Identify which cell holds the provided text, then report its (X, Y) central coordinate. 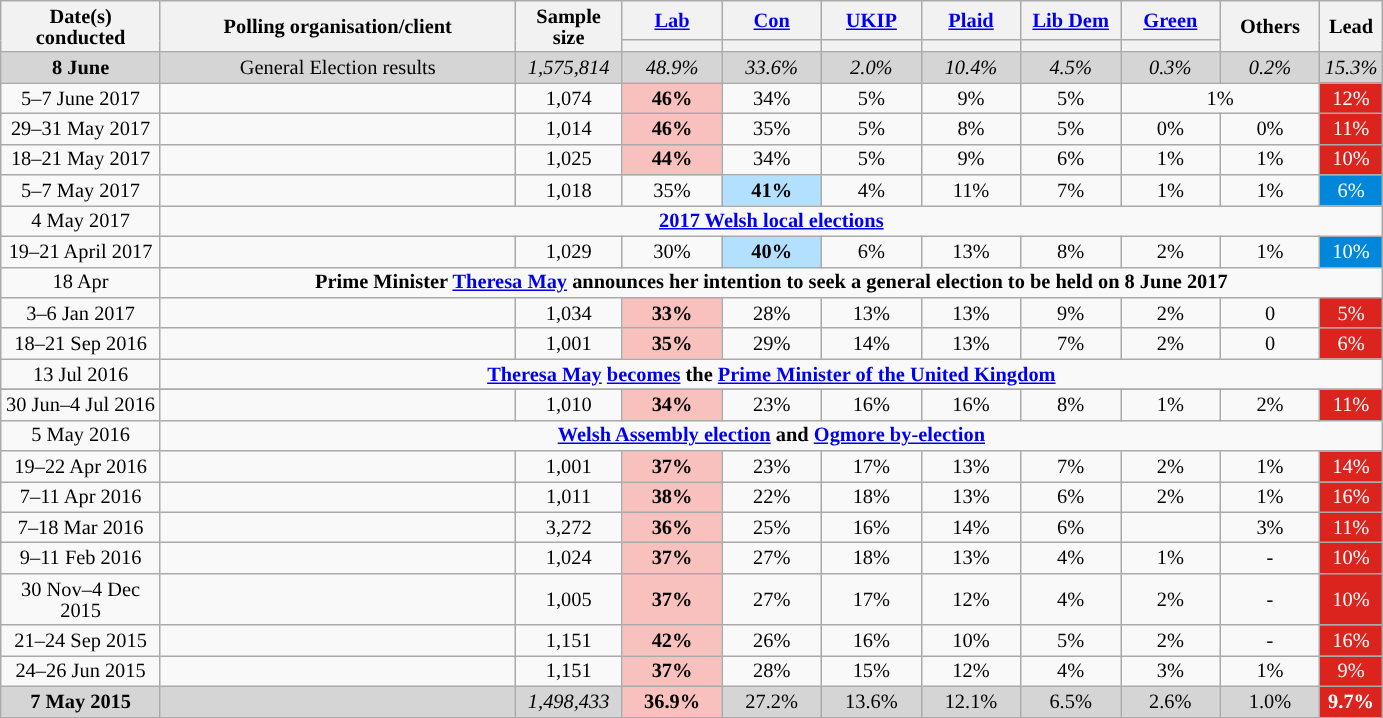
8 June (81, 68)
18–21 Sep 2016 (81, 344)
1,010 (568, 404)
40% (772, 252)
3,272 (568, 528)
44% (672, 160)
4.5% (1071, 68)
29–31 May 2017 (81, 128)
UKIP (872, 20)
36% (672, 528)
1,005 (568, 599)
Lead (1351, 26)
48.9% (672, 68)
25% (772, 528)
Polling organisation/client (338, 26)
Others (1270, 26)
9–11 Feb 2016 (81, 558)
7 May 2015 (81, 702)
9.7% (1351, 702)
19–21 April 2017 (81, 252)
General Election results (338, 68)
21–24 Sep 2015 (81, 640)
6.5% (1071, 702)
38% (672, 496)
2.0% (872, 68)
5–7 May 2017 (81, 190)
7–11 Apr 2016 (81, 496)
36.9% (672, 702)
1,014 (568, 128)
1,498,433 (568, 702)
24–26 Jun 2015 (81, 670)
30% (672, 252)
33.6% (772, 68)
5–7 June 2017 (81, 98)
33% (672, 312)
Welsh Assembly election and Ogmore by-election (771, 436)
18 Apr (81, 282)
0.3% (1170, 68)
Date(s)conducted (81, 26)
26% (772, 640)
2017 Welsh local elections (771, 220)
30 Nov–4 Dec 2015 (81, 599)
1,074 (568, 98)
13 Jul 2016 (81, 374)
Prime Minister Theresa May announces her intention to seek a general election to be held on 8 June 2017 (771, 282)
Con (772, 20)
2.6% (1170, 702)
29% (772, 344)
Green (1170, 20)
30 Jun–4 Jul 2016 (81, 404)
15.3% (1351, 68)
1,034 (568, 312)
1.0% (1270, 702)
18–21 May 2017 (81, 160)
1,024 (568, 558)
19–22 Apr 2016 (81, 466)
1,011 (568, 496)
7–18 Mar 2016 (81, 528)
Lab (672, 20)
41% (772, 190)
42% (672, 640)
4 May 2017 (81, 220)
27.2% (772, 702)
Lib Dem (1071, 20)
Sample size (568, 26)
5 May 2016 (81, 436)
Theresa May becomes the Prime Minister of the United Kingdom (771, 374)
10.4% (971, 68)
22% (772, 496)
13.6% (872, 702)
1,025 (568, 160)
1,029 (568, 252)
12.1% (971, 702)
3–6 Jan 2017 (81, 312)
Plaid (971, 20)
1,018 (568, 190)
0.2% (1270, 68)
15% (872, 670)
1,575,814 (568, 68)
